From the cell containing the given text, extract its center point as (X, Y) coordinate. 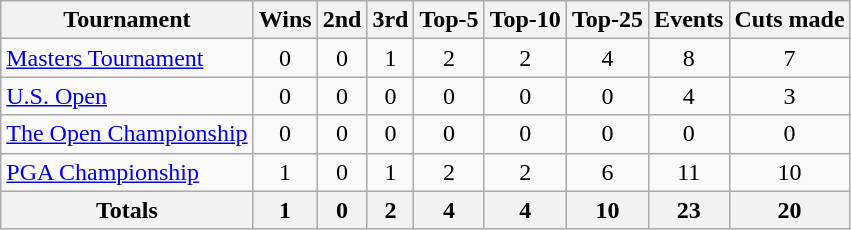
Masters Tournament (127, 58)
2nd (342, 20)
Cuts made (790, 20)
Top-10 (525, 20)
23 (689, 210)
Events (689, 20)
The Open Championship (127, 134)
Top-25 (607, 20)
PGA Championship (127, 172)
8 (689, 58)
Top-5 (449, 20)
3 (790, 96)
Tournament (127, 20)
11 (689, 172)
6 (607, 172)
Totals (127, 210)
U.S. Open (127, 96)
20 (790, 210)
3rd (390, 20)
7 (790, 58)
Wins (285, 20)
